Return (x, y) of the center of cell containing provided text 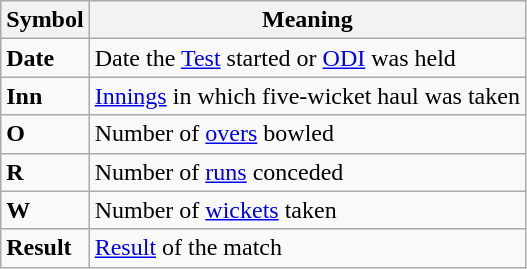
Symbol (45, 20)
Inn (45, 96)
Number of wickets taken (307, 210)
Meaning (307, 20)
Innings in which five-wicket haul was taken (307, 96)
Number of runs conceded (307, 172)
R (45, 172)
Number of overs bowled (307, 134)
Date the Test started or ODI was held (307, 58)
Date (45, 58)
O (45, 134)
Result of the match (307, 248)
Result (45, 248)
W (45, 210)
